Pinpoint the cell where the given text exists, returning its [X, Y] midpoint coordinate. 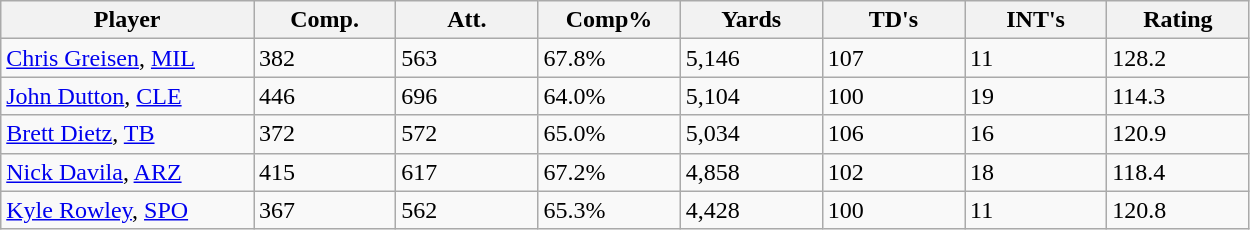
120.8 [1178, 210]
Chris Greisen, MIL [128, 58]
67.2% [609, 172]
65.3% [609, 210]
367 [325, 210]
John Dutton, CLE [128, 96]
5,104 [751, 96]
Rating [1178, 20]
67.8% [609, 58]
Yards [751, 20]
120.9 [1178, 134]
Kyle Rowley, SPO [128, 210]
382 [325, 58]
65.0% [609, 134]
446 [325, 96]
102 [893, 172]
Comp. [325, 20]
107 [893, 58]
18 [1035, 172]
5,146 [751, 58]
Nick Davila, ARZ [128, 172]
563 [467, 58]
617 [467, 172]
64.0% [609, 96]
696 [467, 96]
4,858 [751, 172]
16 [1035, 134]
562 [467, 210]
Comp% [609, 20]
118.4 [1178, 172]
INT's [1035, 20]
5,034 [751, 134]
372 [325, 134]
4,428 [751, 210]
128.2 [1178, 58]
114.3 [1178, 96]
Player [128, 20]
Brett Dietz, TB [128, 134]
572 [467, 134]
415 [325, 172]
TD's [893, 20]
19 [1035, 96]
Att. [467, 20]
106 [893, 134]
